Output the (X, Y) coordinate of the center of the cell containing the given text.  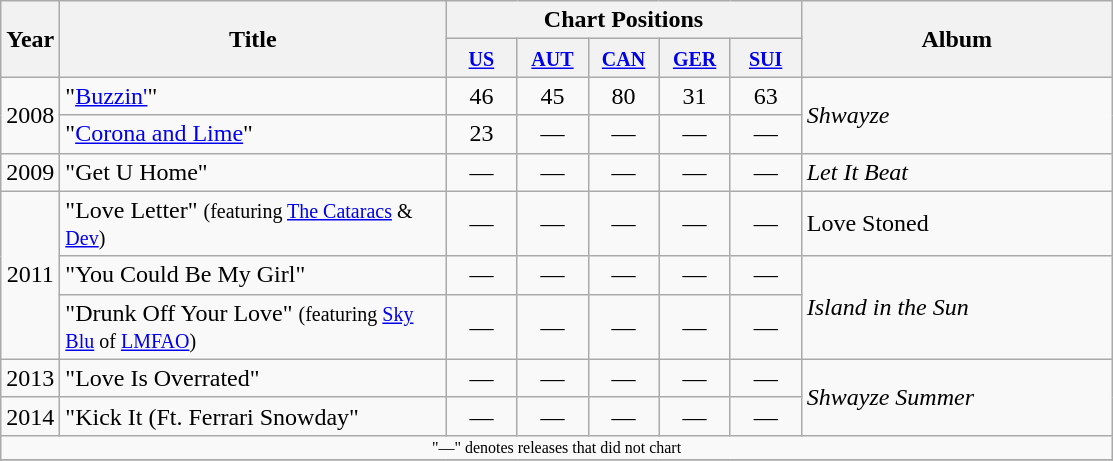
31 (694, 96)
"Drunk Off Your Love" (featuring Sky Blu of LMFAO) (253, 326)
45 (552, 96)
Title (253, 39)
"Buzzin'" (253, 96)
46 (482, 96)
"Corona and Lime" (253, 134)
Island in the Sun (956, 308)
Let It Beat (956, 172)
2013 (30, 378)
Love Stoned (956, 224)
23 (482, 134)
SUI (766, 58)
"—" denotes releases that did not chart (557, 447)
CAN (624, 58)
GER (694, 58)
"Love Is Overrated" (253, 378)
63 (766, 96)
"Get U Home" (253, 172)
"Love Letter" (featuring The Cataracs & Dev) (253, 224)
Album (956, 39)
Chart Positions (624, 20)
AUT (552, 58)
80 (624, 96)
US (482, 58)
2011 (30, 275)
Shwayze Summer (956, 397)
Shwayze (956, 115)
"You Could Be My Girl" (253, 275)
"Kick It (Ft. Ferrari Snowday" (253, 416)
2008 (30, 115)
Year (30, 39)
2014 (30, 416)
2009 (30, 172)
